Output the [x, y] coordinate of the center of the cell containing the given text.  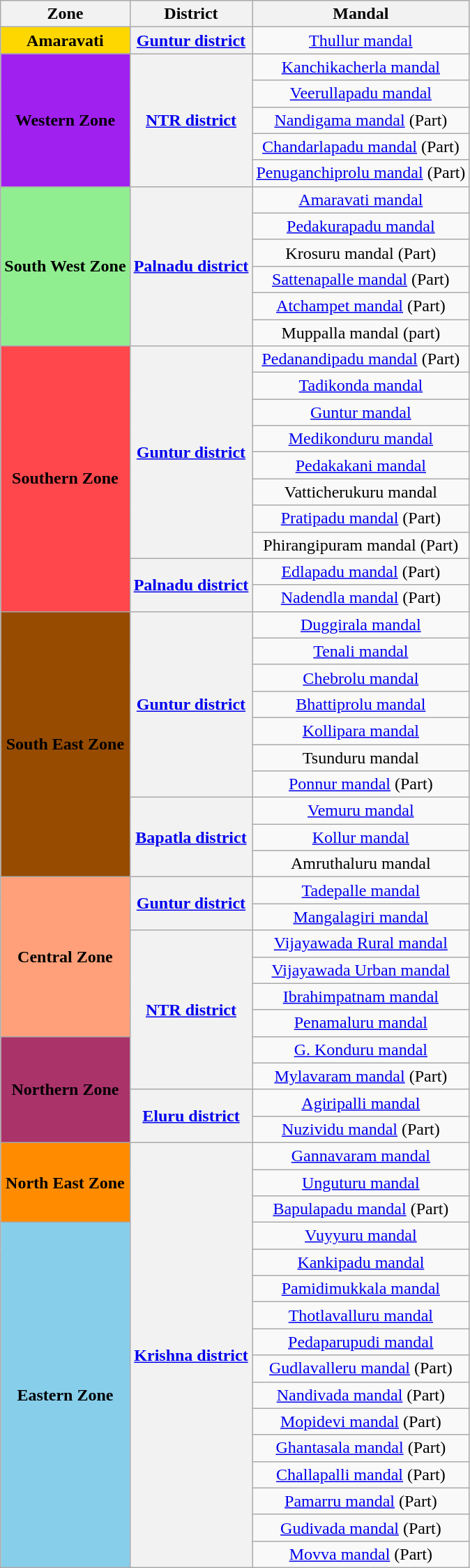
Atchampet mandal (Part) [361, 306]
Western Zone [66, 120]
Gannavaram mandal [361, 1156]
Kanchikacherla mandal [361, 67]
Nadendla mandal (Part) [361, 598]
Kollur mandal [361, 837]
Tsunduru mandal [361, 757]
Ghantasala mandal (Part) [361, 1448]
Eluru district [191, 1116]
Gudivada mandal (Part) [361, 1528]
Thullur mandal [361, 40]
Challapalli mandal (Part) [361, 1474]
Southern Zone [66, 479]
Krosuru mandal (Part) [361, 253]
Chebrolu mandal [361, 678]
Kollipara mandal [361, 731]
Muppalla mandal (part) [361, 333]
Pedanandipadu mandal (Part) [361, 359]
Mangalagiri mandal [361, 917]
Krishna district [191, 1355]
Vijayawada Urban mandal [361, 970]
Mandal [361, 14]
Phirangipuram mandal (Part) [361, 545]
Central Zone [66, 957]
Movva mandal (Part) [361, 1554]
Pamidimukkala mandal [361, 1289]
Tenali mandal [361, 651]
South West Zone [66, 266]
Nandigama mandal (Part) [361, 120]
Tadepalle mandal [361, 890]
Pedakurapadu mandal [361, 226]
Pamarru mandal (Part) [361, 1501]
Pedaparupudi mandal [361, 1342]
Tadikonda mandal [361, 386]
Agiripalli mandal [361, 1103]
Penuganchiprolu mandal (Part) [361, 173]
Amruthaluru mandal [361, 864]
North East Zone [66, 1182]
Bapulapadu mandal (Part) [361, 1209]
Amaravati [66, 40]
Amaravati mandal [361, 200]
Veerullapadu mandal [361, 94]
Zone [66, 14]
Northern Zone [66, 1089]
Guntur mandal [361, 412]
Sattenapalle mandal (Part) [361, 279]
Ibrahimpatnam mandal [361, 996]
Mopidevi mandal (Part) [361, 1421]
Nandivada mandal (Part) [361, 1395]
Vatticherukuru mandal [361, 492]
G. Konduru mandal [361, 1050]
Medikonduru mandal [361, 439]
Ponnur mandal (Part) [361, 784]
Kankipadu mandal [361, 1262]
Gudlavalleru mandal (Part) [361, 1368]
Bhattiprolu mandal [361, 704]
South East Zone [66, 744]
Bapatla district [191, 837]
Vemuru mandal [361, 811]
Chandarlapadu mandal (Part) [361, 147]
District [191, 14]
Pedakakani mandal [361, 465]
Thotlavalluru mandal [361, 1315]
Mylavaram mandal (Part) [361, 1076]
Eastern Zone [66, 1396]
Nuzividu mandal (Part) [361, 1129]
Vuyyuru mandal [361, 1236]
Duggirala mandal [361, 625]
Edlapadu mandal (Part) [361, 572]
Vijayawada Rural mandal [361, 943]
Unguturu mandal [361, 1183]
Pratipadu mandal (Part) [361, 518]
Penamaluru mandal [361, 1023]
